Scan for the cell matching the given text and deliver its (X, Y) coordinate at center. 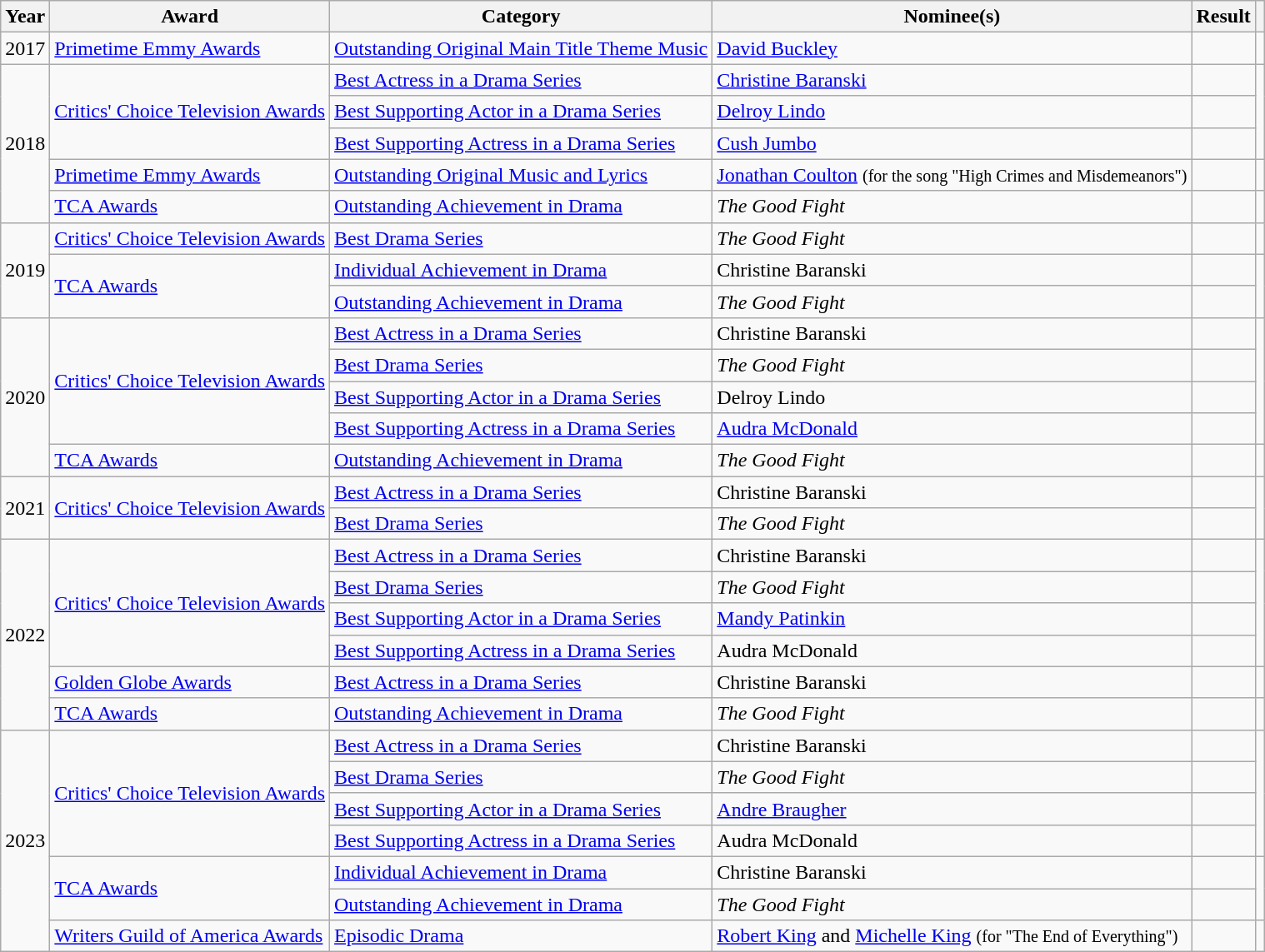
Award (190, 17)
Outstanding Original Main Title Theme Music (522, 48)
David Buckley (952, 48)
2023 (25, 840)
Jonathan Coulton (for the song "High Crimes and Misdemeanors") (952, 175)
Nominee(s) (952, 17)
Writers Guild of America Awards (190, 936)
2017 (25, 48)
Category (522, 17)
2022 (25, 635)
2021 (25, 508)
Robert King and Michelle King (for "The End of Everything") (952, 936)
Result (1223, 17)
Cush Jumbo (952, 143)
Year (25, 17)
2020 (25, 396)
Mandy Patinkin (952, 619)
Andre Braugher (952, 809)
Episodic Drama (522, 936)
Golden Globe Awards (190, 682)
2018 (25, 143)
Outstanding Original Music and Lyrics (522, 175)
2019 (25, 270)
